Identify which cell holds the provided text, then report its (x, y) central coordinate. 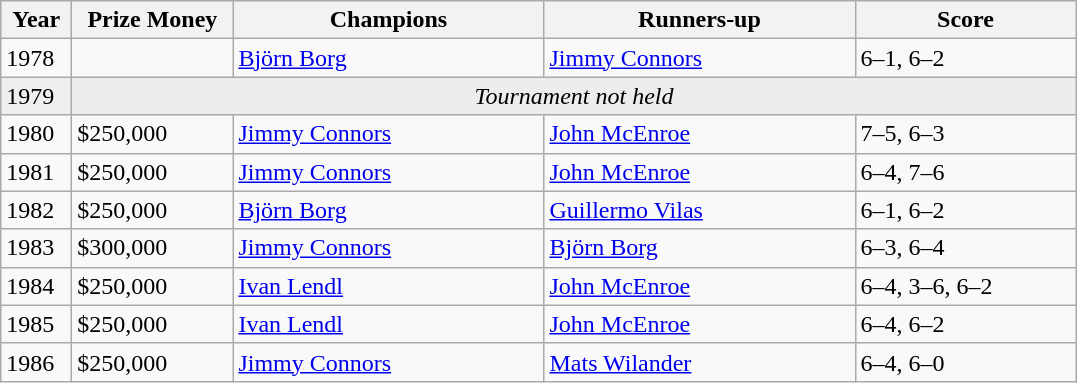
Runners-up (700, 20)
7–5, 6–3 (966, 134)
1986 (36, 362)
1983 (36, 248)
1981 (36, 172)
6–4, 6–0 (966, 362)
1980 (36, 134)
Mats Wilander (700, 362)
6–4, 6–2 (966, 324)
6–4, 3–6, 6–2 (966, 286)
1978 (36, 58)
6–4, 7–6 (966, 172)
Score (966, 20)
1984 (36, 286)
Prize Money (152, 20)
6–3, 6–4 (966, 248)
1979 (36, 96)
$300,000 (152, 248)
Tournament not held (574, 96)
Guillermo Vilas (700, 210)
Champions (388, 20)
1982 (36, 210)
Year (36, 20)
1985 (36, 324)
